Return (X, Y) of the center of cell containing provided text 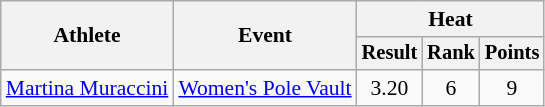
Points (512, 54)
6 (451, 88)
Martina Muraccini (88, 88)
Women's Pole Vault (264, 88)
3.20 (390, 88)
Event (264, 36)
Rank (451, 54)
Heat (451, 19)
Result (390, 54)
Athlete (88, 36)
9 (512, 88)
